Pinpoint the cell where the given text exists, returning its (x, y) midpoint coordinate. 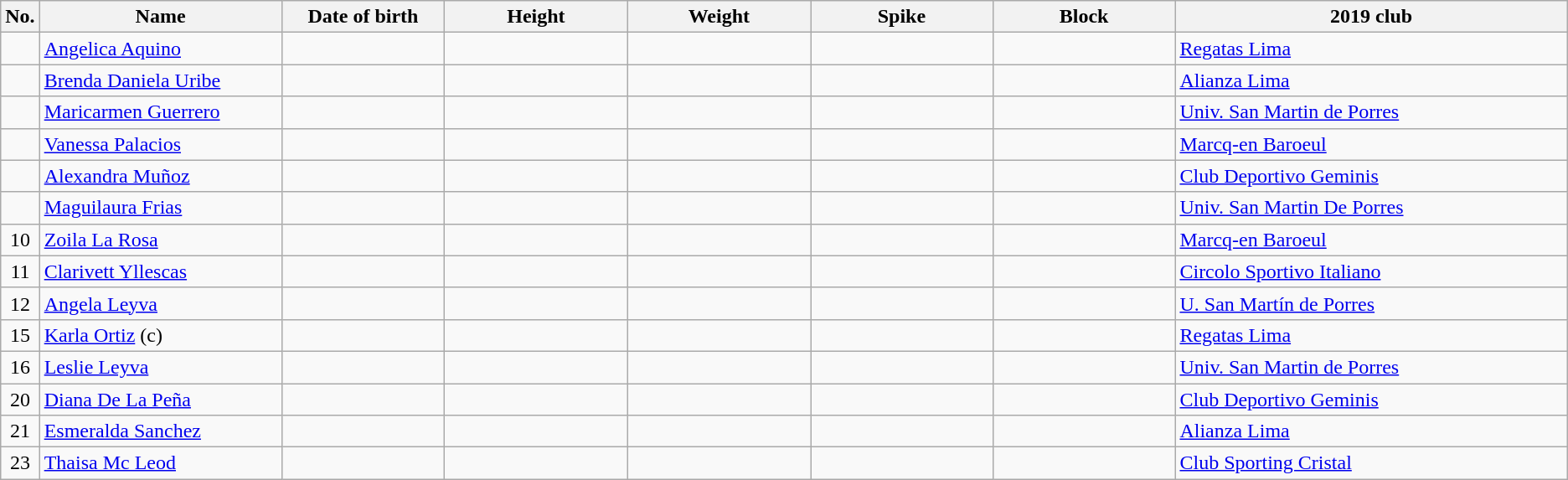
Esmeralda Sanchez (161, 431)
Name (161, 17)
10 (20, 240)
Angelica Aquino (161, 49)
12 (20, 303)
Spike (902, 17)
Vanessa Palacios (161, 144)
Univ. San Martin De Porres (1371, 208)
11 (20, 271)
20 (20, 400)
Date of birth (364, 17)
Block (1084, 17)
Clarivett Yllescas (161, 271)
Weight (719, 17)
Club Sporting Cristal (1371, 463)
Brenda Daniela Uribe (161, 80)
Leslie Leyva (161, 367)
Circolo Sportivo Italiano (1371, 271)
Alexandra Muñoz (161, 176)
Height (536, 17)
No. (20, 17)
Angela Leyva (161, 303)
Diana De La Peña (161, 400)
Maguilaura Frias (161, 208)
U. San Martín de Porres (1371, 303)
16 (20, 367)
15 (20, 335)
23 (20, 463)
Karla Ortiz (c) (161, 335)
Maricarmen Guerrero (161, 112)
2019 club (1371, 17)
Thaisa Mc Leod (161, 463)
21 (20, 431)
Zoila La Rosa (161, 240)
